Return the [x, y] coordinate for the center point of the cell that contains the specified text.  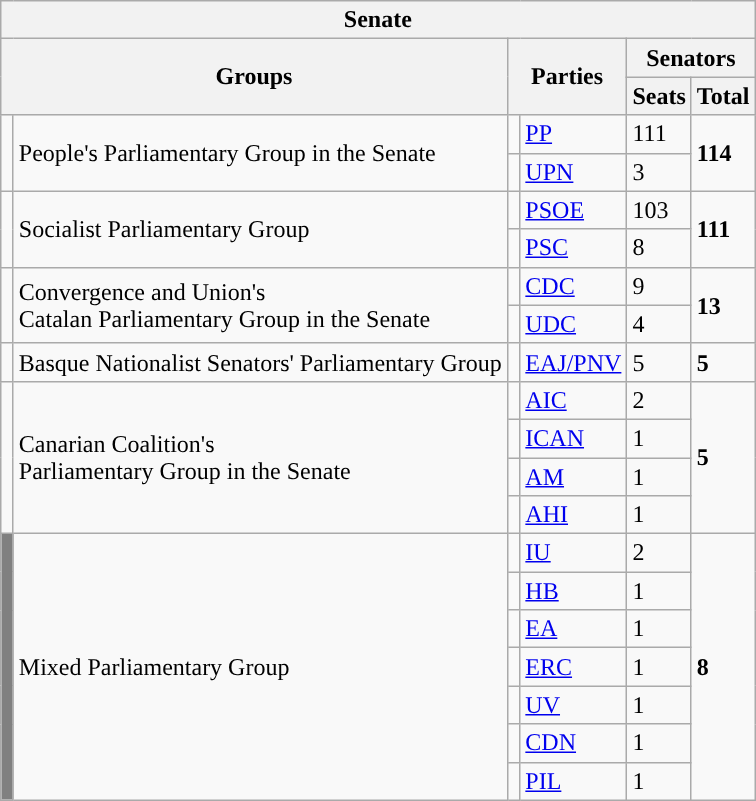
AM [574, 477]
4 [659, 324]
UDC [574, 324]
Basque Nationalist Senators' Parliamentary Group [260, 362]
Canarian Coalition'sParliamentary Group in the Senate [260, 457]
PP [574, 134]
AIC [574, 400]
UPN [574, 172]
CDN [574, 743]
Senators [691, 58]
IU [574, 553]
PIL [574, 781]
EAJ/PNV [574, 362]
EA [574, 629]
CDC [574, 286]
AHI [574, 515]
ICAN [574, 438]
People's Parliamentary Group in the Senate [260, 153]
9 [659, 286]
Senate [378, 20]
3 [659, 172]
Mixed Parliamentary Group [260, 667]
103 [659, 210]
Parties [567, 77]
Convergence and Union'sCatalan Parliamentary Group in the Senate [260, 305]
UV [574, 705]
Groups [254, 77]
114 [723, 153]
PSC [574, 248]
PSOE [574, 210]
ERC [574, 667]
Seats [659, 96]
13 [723, 305]
Socialist Parliamentary Group [260, 229]
HB [574, 591]
Total [723, 96]
